Search for the cell housing the specified text and yield its (X, Y) center coordinate. 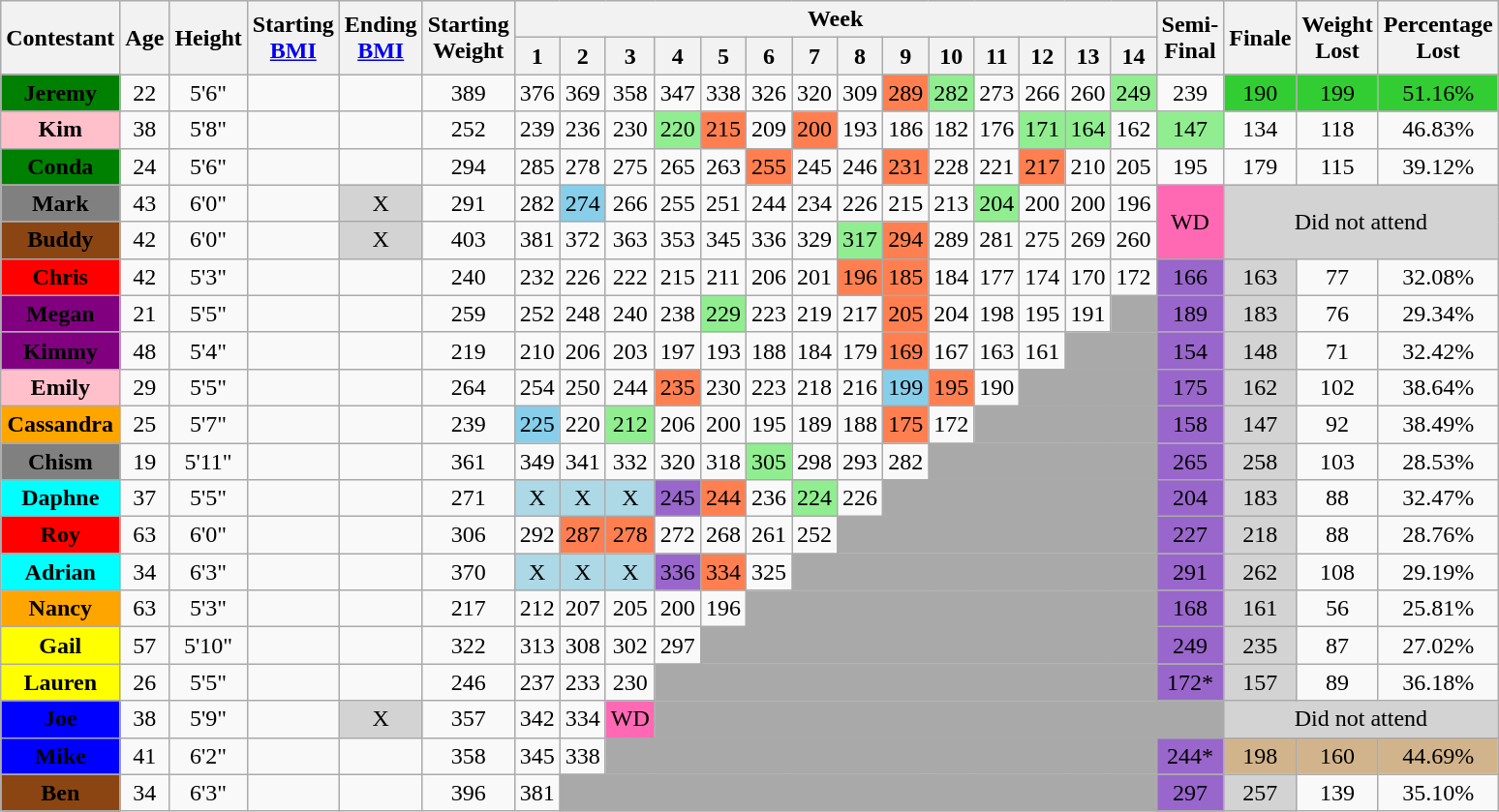
14 (1133, 56)
139 (1337, 793)
28.53% (1438, 462)
182 (951, 130)
309 (860, 93)
347 (678, 93)
272 (678, 535)
41 (145, 756)
176 (997, 130)
234 (815, 203)
103 (1337, 462)
4 (678, 56)
Lauren (60, 682)
293 (860, 462)
244* (1190, 756)
263 (722, 166)
5'7" (208, 424)
3 (629, 56)
285 (536, 166)
PercentageLost (1438, 38)
248 (583, 314)
10 (951, 56)
274 (583, 203)
92 (1337, 424)
222 (629, 277)
7 (815, 56)
251 (722, 203)
164 (1088, 130)
209 (769, 130)
51.16% (1438, 93)
8 (860, 56)
6 (769, 56)
32.08% (1438, 277)
Chism (60, 462)
170 (1088, 277)
Adrian (60, 572)
Chris (60, 277)
250 (583, 387)
29.34% (1438, 314)
224 (815, 498)
115 (1337, 166)
StartingWeight (469, 38)
25.81% (1438, 609)
357 (469, 719)
157 (1261, 682)
203 (629, 350)
257 (1261, 793)
233 (583, 682)
287 (583, 535)
168 (1190, 609)
StartingBMI (292, 38)
186 (906, 130)
Megan (60, 314)
160 (1337, 756)
43 (145, 203)
254 (536, 387)
36.18% (1438, 682)
12 (1042, 56)
46.83% (1438, 130)
349 (536, 462)
118 (1337, 130)
221 (997, 166)
89 (1337, 682)
39.12% (1438, 166)
Week (835, 19)
273 (997, 93)
370 (469, 572)
32.47% (1438, 498)
134 (1261, 130)
28.76% (1438, 535)
102 (1337, 387)
Buddy (60, 240)
363 (629, 240)
308 (583, 646)
313 (536, 646)
306 (469, 535)
232 (536, 277)
2 (583, 56)
174 (1042, 277)
Ben (60, 793)
158 (1190, 424)
167 (951, 350)
Mark (60, 203)
172* (1190, 682)
216 (860, 387)
9 (906, 56)
21 (145, 314)
332 (629, 462)
302 (629, 646)
281 (997, 240)
211 (722, 277)
Mike (60, 756)
227 (1190, 535)
Kimmy (60, 350)
341 (583, 462)
Emily (60, 387)
77 (1337, 277)
5'4" (208, 350)
264 (469, 387)
5 (722, 56)
271 (469, 498)
237 (536, 682)
24 (145, 166)
396 (469, 793)
269 (1088, 240)
11 (997, 56)
25 (145, 424)
48 (145, 350)
342 (536, 719)
108 (1337, 572)
6'2" (208, 756)
169 (906, 350)
148 (1261, 350)
19 (145, 462)
38.64% (1438, 387)
197 (678, 350)
292 (536, 535)
WeightLost (1337, 38)
5'10" (208, 646)
5'9" (208, 719)
87 (1337, 646)
225 (536, 424)
Semi-Final (1190, 38)
Daphne (60, 498)
353 (678, 240)
329 (815, 240)
44.69% (1438, 756)
32.42% (1438, 350)
56 (1337, 609)
166 (1190, 277)
389 (469, 93)
Height (208, 38)
258 (1261, 462)
29.19% (1438, 572)
318 (722, 462)
403 (469, 240)
376 (536, 93)
13 (1088, 56)
57 (145, 646)
Nancy (60, 609)
76 (1337, 314)
228 (951, 166)
372 (583, 240)
Roy (60, 535)
Kim (60, 130)
5'8" (208, 130)
Cassandra (60, 424)
Contestant (60, 38)
268 (722, 535)
322 (469, 646)
22 (145, 93)
5'11" (208, 462)
Finale (1261, 38)
369 (583, 93)
35.10% (1438, 793)
Conda (60, 166)
37 (145, 498)
Joe (60, 719)
259 (469, 314)
185 (906, 277)
27.02% (1438, 646)
Age (145, 38)
261 (769, 535)
207 (583, 609)
171 (1042, 130)
26 (145, 682)
EndingBMI (381, 38)
213 (951, 203)
Jeremy (60, 93)
317 (860, 240)
231 (906, 166)
326 (769, 93)
229 (722, 314)
238 (678, 314)
177 (997, 277)
38.49% (1438, 424)
71 (1337, 350)
201 (815, 277)
262 (1261, 572)
29 (145, 387)
Gail (60, 646)
1 (536, 56)
154 (1190, 350)
305 (769, 462)
191 (1088, 314)
325 (769, 572)
298 (815, 462)
361 (469, 462)
